Extract the (x, y) coordinate from the center of the cell holding the provided text.  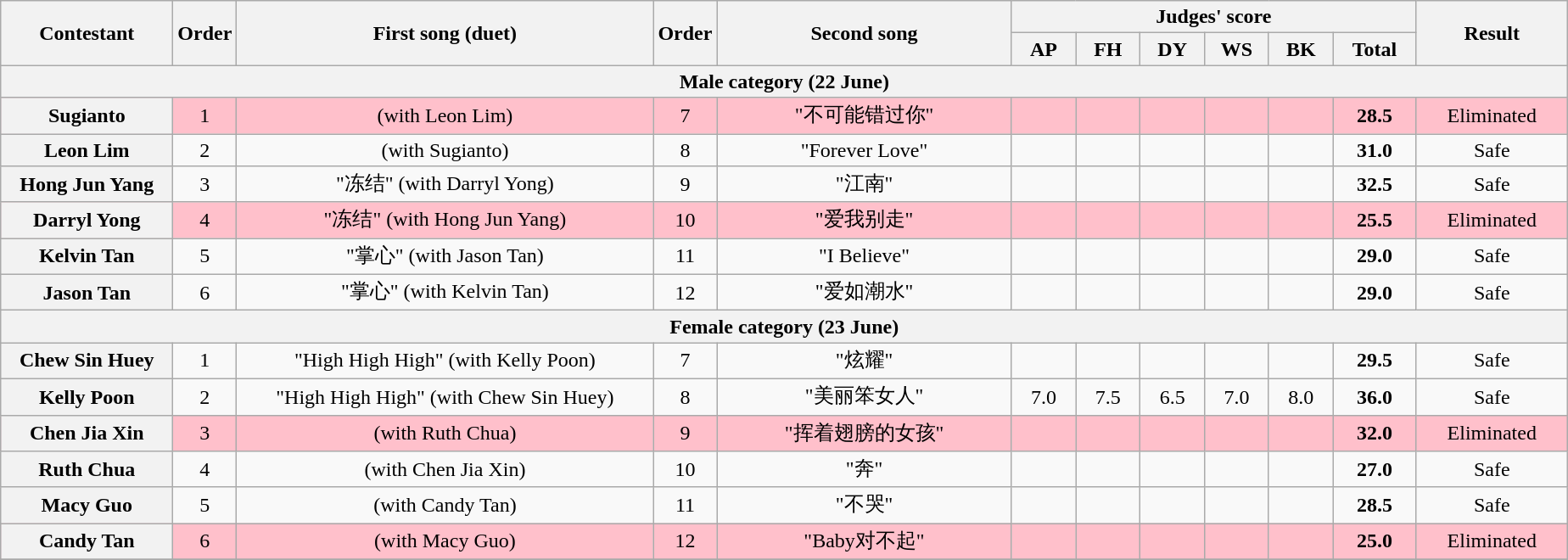
29.5 (1375, 361)
FH (1108, 49)
"奔" (864, 470)
6.5 (1173, 397)
Total (1375, 49)
Leon Lim (87, 150)
Contestant (87, 33)
"High High High" (with Chew Sin Huey) (445, 397)
WS (1237, 49)
7.5 (1108, 397)
27.0 (1375, 470)
Sugianto (87, 115)
"掌心" (with Kelvin Tan) (445, 292)
Result (1492, 33)
Jason Tan (87, 292)
32.0 (1375, 433)
"挥着翅膀的女孩" (864, 433)
"冻结" (with Darryl Yong) (445, 185)
(with Ruth Chua) (445, 433)
(with Leon Lim) (445, 115)
DY (1173, 49)
Kelvin Tan (87, 256)
Chen Jia Xin (87, 433)
BK (1301, 49)
(with Sugianto) (445, 150)
"不可能错过你" (864, 115)
"冻结" (with Hong Jun Yang) (445, 221)
32.5 (1375, 185)
8.0 (1301, 397)
Ruth Chua (87, 470)
"Baby对不起" (864, 541)
(with Chen Jia Xin) (445, 470)
Hong Jun Yang (87, 185)
Candy Tan (87, 541)
"美丽笨女人" (864, 397)
(with Macy Guo) (445, 541)
"High High High" (with Kelly Poon) (445, 361)
Darryl Yong (87, 221)
"I Believe" (864, 256)
Female category (23 June) (784, 327)
Macy Guo (87, 506)
"炫耀" (864, 361)
AP (1044, 49)
"爱如潮水" (864, 292)
Chew Sin Huey (87, 361)
36.0 (1375, 397)
"不哭" (864, 506)
"爱我别走" (864, 221)
Kelly Poon (87, 397)
"Forever Love" (864, 150)
25.5 (1375, 221)
"江南" (864, 185)
25.0 (1375, 541)
Judges' score (1213, 17)
Second song (864, 33)
(with Candy Tan) (445, 506)
First song (duet) (445, 33)
"掌心" (with Jason Tan) (445, 256)
31.0 (1375, 150)
Male category (22 June) (784, 81)
